Capture the cell that displays the provided text and extract its [X, Y] central coordinate. 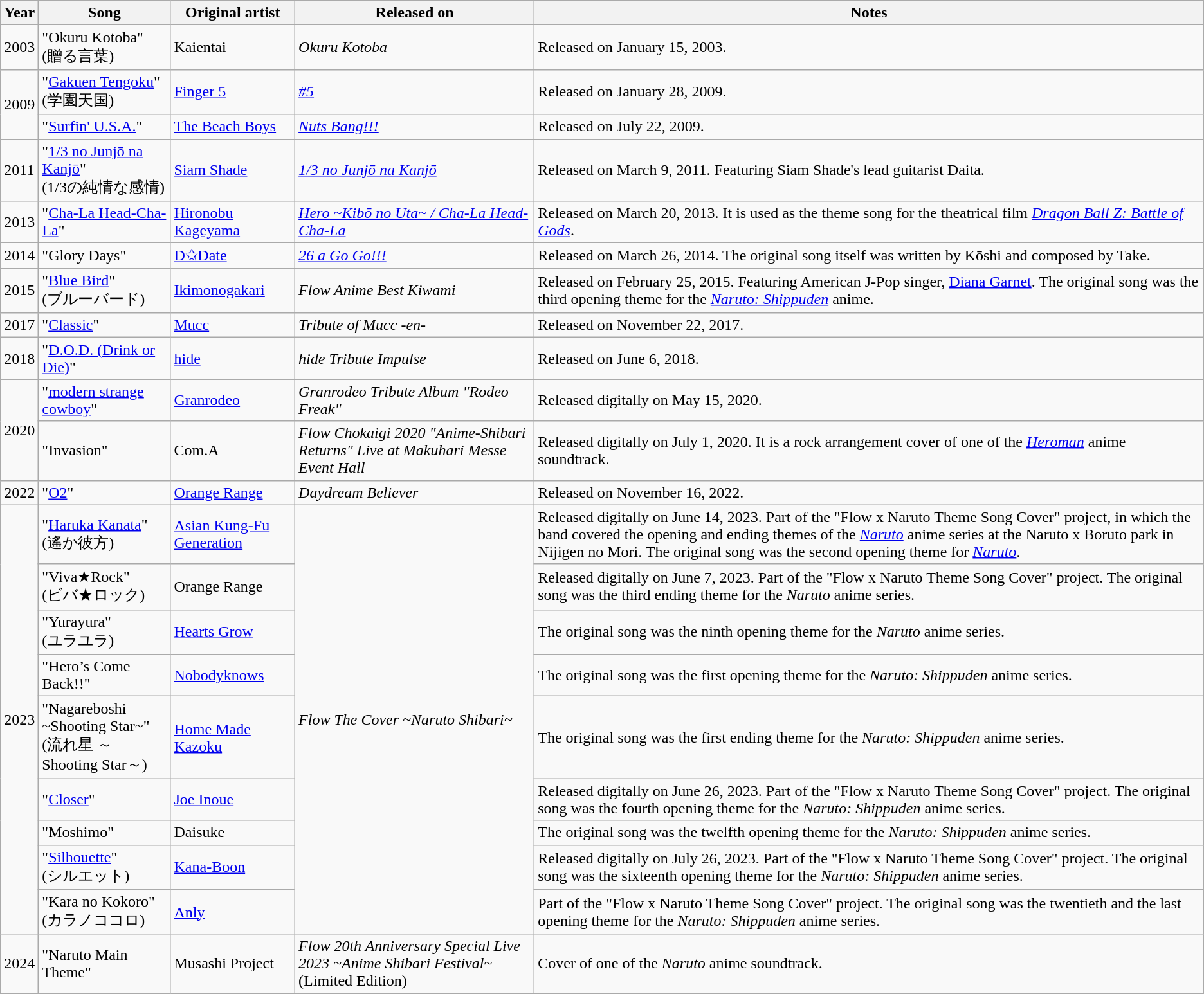
Released on March 20, 2013. It is used as the theme song for the theatrical film Dragon Ball Z: Battle of Gods. [870, 222]
Notes [870, 13]
Hearts Grow [233, 632]
Daydream Believer [415, 492]
Granrodeo Tribute Album "Rodeo Freak" [415, 400]
Flow The Cover ~Naruto Shibari~ [415, 719]
Okuru Kotoba [415, 48]
2003 [19, 48]
Nuts Bang!!! [415, 127]
"Gakuen Tengoku" (学園天国) [104, 92]
"O2" [104, 492]
Released on July 22, 2009. [870, 127]
Granrodeo [233, 400]
The original song was the first ending theme for the Naruto: Shippuden anime series. [870, 737]
"Cha-La Head-Cha-La" [104, 222]
Mucc [233, 325]
"Surfin' U.S.A." [104, 127]
2023 [19, 719]
2013 [19, 222]
Flow 20th Anniversary Special Live 2023 ~Anime Shibari Festival~ (Limited Edition) [415, 964]
"Kara no Kokoro" (カラノココロ) [104, 912]
The original song was the ninth opening theme for the Naruto anime series. [870, 632]
Com.A [233, 451]
2020 [19, 429]
Joe Inoue [233, 800]
1/3 no Junjō na Kanjō [415, 170]
Hero ~Kibō no Uta~ / Cha-La Head-Cha-La [415, 222]
Released on November 16, 2022. [870, 492]
"Viva★Rock" (ビバ★ロック) [104, 586]
26 a Go Go!!! [415, 256]
Home Made Kazoku [233, 737]
"Naruto Main Theme" [104, 964]
Anly [233, 912]
"Classic" [104, 325]
The original song was the first opening theme for the Naruto: Shippuden anime series. [870, 675]
2011 [19, 170]
"D.O.D. (Drink or Die)" [104, 359]
Original artist [233, 13]
"Yurayura" (ユラユラ) [104, 632]
"Haruka Kanata" (遙か彼方) [104, 534]
"1/3 no Junjō na Kanjō" (1/3の純情な感情) [104, 170]
#5 [415, 92]
The original song was the twelfth opening theme for the Naruto: Shippuden anime series. [870, 833]
2018 [19, 359]
Hironobu Kageyama [233, 222]
Released on [415, 13]
Released digitally on July 1, 2020. It is a rock arrangement cover of one of the Heroman anime soundtrack. [870, 451]
Released on June 6, 2018. [870, 359]
Tribute of Mucc -en- [415, 325]
Ikimonogakari [233, 291]
Released digitally on May 15, 2020. [870, 400]
Finger 5 [233, 92]
Released on January 15, 2003. [870, 48]
"Nagareboshi ~Shooting Star~"(流れ星 ～Shooting Star～) [104, 737]
Released on November 22, 2017. [870, 325]
2015 [19, 291]
Flow Chokaigi 2020 "Anime-Shibari Returns" Live at Makuhari Messe Event Hall [415, 451]
2017 [19, 325]
Daisuke [233, 833]
Asian Kung-Fu Generation [233, 534]
"Moshimo" [104, 833]
"Glory Days" [104, 256]
Flow Anime Best Kiwami [415, 291]
hide Tribute Impulse [415, 359]
2024 [19, 964]
Kana-Boon [233, 867]
"Okuru Kotoba" (贈る言葉) [104, 48]
Released on March 26, 2014. The original song itself was written by Kōshi and composed by Take. [870, 256]
Kaientai [233, 48]
The Beach Boys [233, 127]
2014 [19, 256]
Year [19, 13]
"Invasion" [104, 451]
"Blue Bird" (ブルーバード) [104, 291]
Released on March 9, 2011. Featuring Siam Shade's lead guitarist Daita. [870, 170]
hide [233, 359]
Cover of one of the Naruto anime soundtrack. [870, 964]
"Closer" [104, 800]
Released on January 28, 2009. [870, 92]
2022 [19, 492]
D✩Date [233, 256]
Siam Shade [233, 170]
"Silhouette" (シルエット) [104, 867]
"Hero’s Come Back!!" [104, 675]
Musashi Project [233, 964]
2009 [19, 104]
Song [104, 13]
"modern strange cowboy" [104, 400]
Nobodyknows [233, 675]
